Locate the cell with the specified text and output its (X, Y) center coordinate. 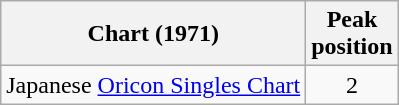
Japanese Oricon Singles Chart (154, 85)
Chart (1971) (154, 34)
2 (352, 85)
Peakposition (352, 34)
